For the text-containing cell, return its midpoint in [X, Y] coordinate format. 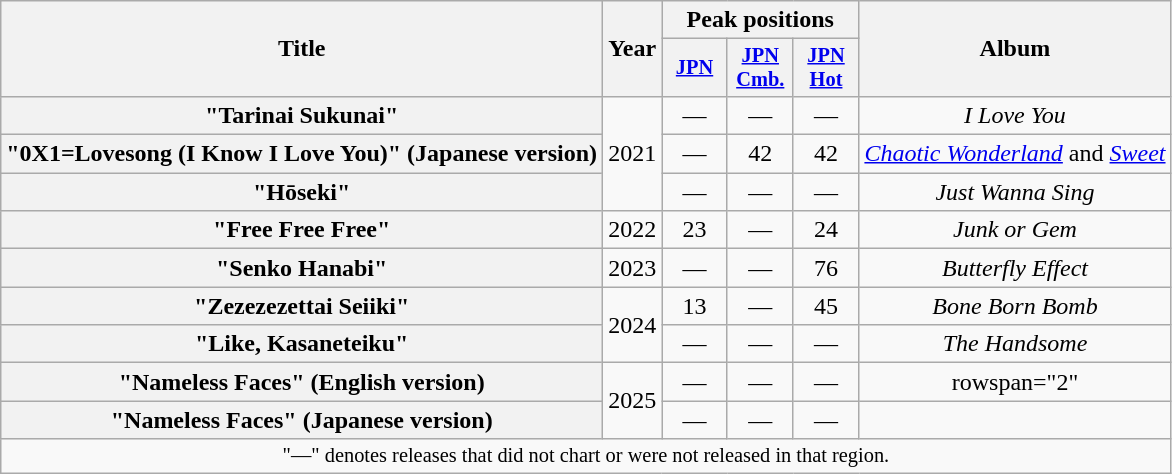
"Hōseki" [302, 192]
2025 [632, 401]
76 [826, 268]
"Free Free Free" [302, 230]
Bone Born Bomb [1015, 306]
"—" denotes releases that did not chart or were not released in that region. [586, 456]
Year [632, 49]
The Handsome [1015, 344]
JPNHot [826, 68]
"Zezezezettai Seiiki" [302, 306]
23 [695, 230]
Title [302, 49]
2023 [632, 268]
Butterfly Effect [1015, 268]
Peak positions [760, 20]
2021 [632, 153]
"0X1=Lovesong (I Know I Love You)" (Japanese version) [302, 154]
"Nameless Faces" (Japanese version) [302, 420]
"Nameless Faces" (English version) [302, 382]
2022 [632, 230]
JPN [695, 68]
2024 [632, 325]
13 [695, 306]
Chaotic Wonderland and Sweet [1015, 154]
JPNCmb. [760, 68]
Junk or Gem [1015, 230]
"Senko Hanabi" [302, 268]
Just Wanna Sing [1015, 192]
rowspan="2" [1015, 382]
24 [826, 230]
Album [1015, 49]
"Tarinai Sukunai" [302, 115]
I Love You [1015, 115]
45 [826, 306]
"Like, Kasaneteiku" [302, 344]
